Extract the [x, y] coordinate from the center of the cell holding the provided text.  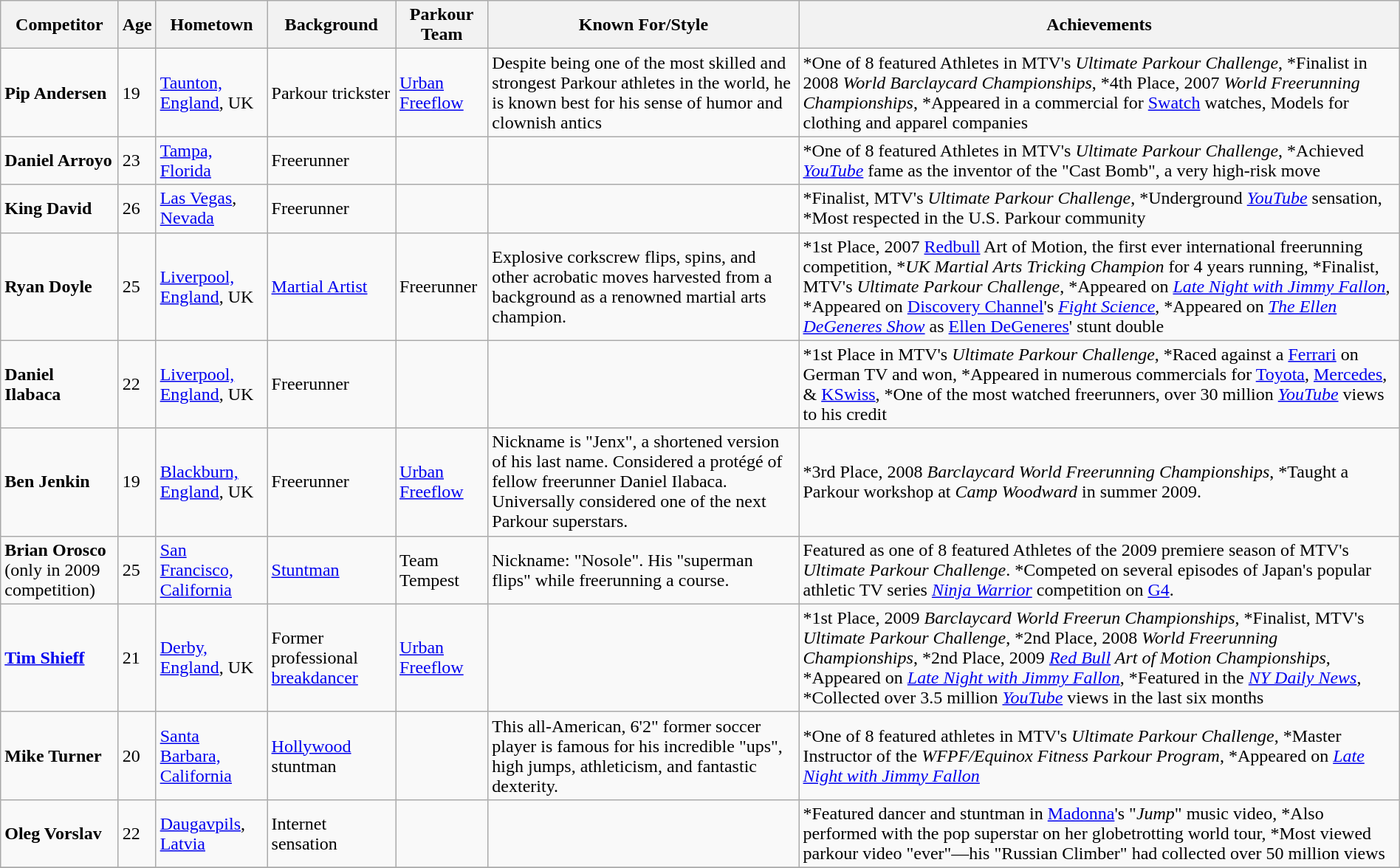
Santa Barbara, California [211, 756]
Stuntman [332, 570]
23 [137, 161]
21 [137, 658]
Background [332, 25]
Brian Orosco(only in 2009 competition) [59, 570]
Derby, England, UK [211, 658]
Daniel Ilabaca [59, 384]
*3rd Place, 2008 Barclaycard World Freerunning Championships, *Taught a Parkour workshop at Camp Woodward in summer 2009. [1099, 482]
*Finalist, MTV's Ultimate Parkour Challenge, *Underground YouTube sensation, *Most respected in the U.S. Parkour community [1099, 208]
Team Tempest [442, 570]
Internet sensation [332, 833]
Taunton, England, UK [211, 93]
San Francisco, California [211, 570]
Hollywood stuntman [332, 756]
Mike Turner [59, 756]
Daugavpils, Latvia [211, 833]
Competitor [59, 25]
Known For/Style [644, 25]
Parkour Team [442, 25]
Explosive corkscrew flips, spins, and other acrobatic moves harvested from a background as a renowned martial arts champion. [644, 286]
Nickname: "Nosole". His "superman flips" while freerunning a course. [644, 570]
Las Vegas, Nevada [211, 208]
Ben Jenkin [59, 482]
King David [59, 208]
Blackburn, England, UK [211, 482]
Age [137, 25]
*One of 8 featured Athletes in MTV's Ultimate Parkour Challenge, *Achieved YouTube fame as the inventor of the "Cast Bomb", a very high-risk move [1099, 161]
Tim Shieff [59, 658]
Hometown [211, 25]
20 [137, 756]
This all-American, 6'2" former soccer player is famous for his incredible "ups", high jumps, athleticism, and fantastic dexterity. [644, 756]
Pip Andersen [59, 93]
Despite being one of the most skilled and strongest Parkour athletes in the world, he is known best for his sense of humor and clownish antics [644, 93]
26 [137, 208]
Former professional breakdancer [332, 658]
Parkour trickster [332, 93]
Daniel Arroyo [59, 161]
Achievements [1099, 25]
Oleg Vorslav [59, 833]
Martial Artist [332, 286]
Ryan Doyle [59, 286]
Tampa, Florida [211, 161]
